Scan for the cell matching the given text and deliver its [X, Y] coordinate at center. 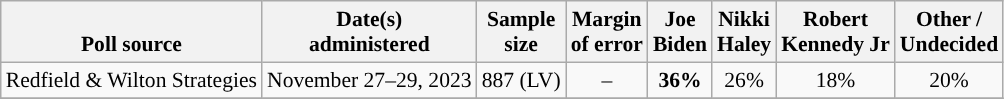
JoeBiden [680, 32]
887 (LV) [522, 80]
Redfield & Wilton Strategies [132, 80]
Poll source [132, 32]
RobertKennedy Jr [836, 32]
36% [680, 80]
18% [836, 80]
November 27–29, 2023 [370, 80]
Samplesize [522, 32]
NikkiHaley [744, 32]
Marginof error [607, 32]
Other /Undecided [949, 32]
20% [949, 80]
– [607, 80]
26% [744, 80]
Date(s)administered [370, 32]
